Return the (X, Y) coordinate for the center point of the cell that contains the specified text.  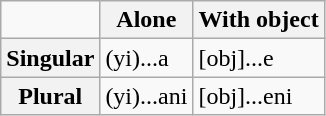
[obj]...eni (258, 96)
(yi)...ani (146, 96)
(yi)...a (146, 58)
[obj]...e (258, 58)
Plural (50, 96)
With object (258, 20)
Singular (50, 58)
Alone (146, 20)
